Identify which cell holds the provided text, then report its (X, Y) central coordinate. 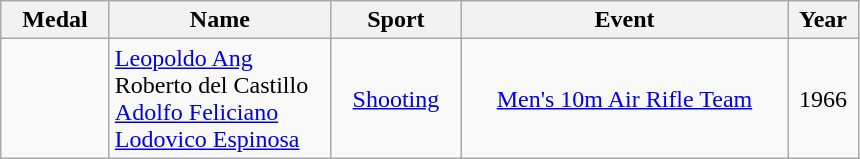
Shooting (396, 98)
Name (220, 20)
Year (824, 20)
Medal (56, 20)
Men's 10m Air Rifle Team (624, 98)
1966 (824, 98)
Event (624, 20)
Sport (396, 20)
Leopoldo AngRoberto del CastilloAdolfo FelicianoLodovico Espinosa (220, 98)
